Output the (x, y) coordinate of the center of the cell containing the given text.  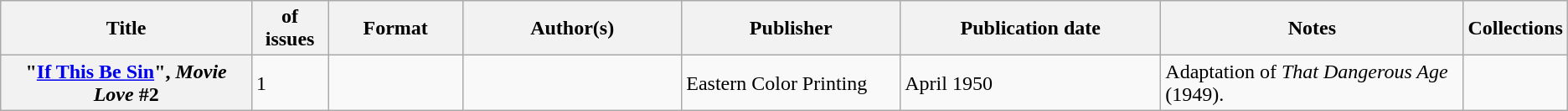
1 (290, 82)
Title (126, 29)
Publisher (791, 29)
Collections (1515, 29)
of issues (290, 29)
Publication date (1030, 29)
Adaptation of That Dangerous Age (1949). (1312, 82)
Notes (1312, 29)
April 1950 (1030, 82)
Author(s) (573, 29)
Eastern Color Printing (791, 82)
"If This Be Sin", Movie Love #2 (126, 82)
Format (395, 29)
